Return the (x, y) coordinate for the center point of the cell that contains the specified text.  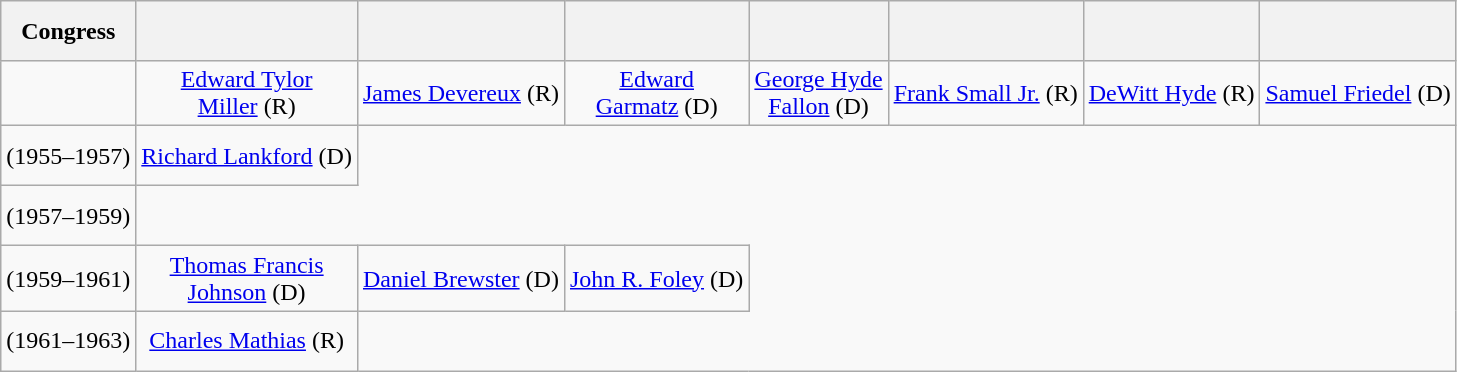
(1961–1963) (68, 341)
EdwardGarmatz (D) (656, 94)
Congress (68, 31)
John R. Foley (D) (656, 278)
Charles Mathias (R) (247, 341)
Frank Small Jr. (R) (986, 94)
Edward TylorMiller (R) (247, 94)
Daniel Brewster (D) (460, 278)
James Devereux (R) (460, 94)
(1957–1959) (68, 216)
Samuel Friedel (D) (1358, 94)
(1959–1961) (68, 278)
DeWitt Hyde (R) (1172, 94)
(1955–1957) (68, 156)
George HydeFallon (D) (818, 94)
Thomas FrancisJohnson (D) (247, 278)
Richard Lankford (D) (247, 156)
